Pinpoint the cell where the given text exists, returning its [X, Y] midpoint coordinate. 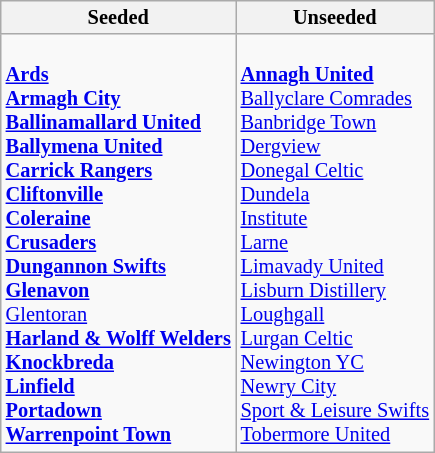
Unseeded [335, 17]
Seeded [118, 17]
